Scan for the cell matching the given text and deliver its (x, y) coordinate at center. 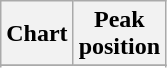
Chart (37, 34)
Peakposition (119, 34)
